Pinpoint the cell where the given text exists, returning its (x, y) midpoint coordinate. 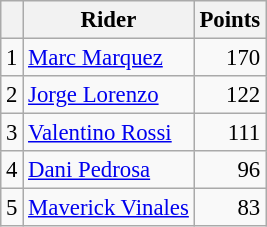
Rider (108, 20)
Dani Pedrosa (108, 170)
1 (12, 58)
5 (12, 208)
83 (230, 208)
96 (230, 170)
111 (230, 133)
3 (12, 133)
170 (230, 58)
Points (230, 20)
122 (230, 95)
Valentino Rossi (108, 133)
Maverick Vinales (108, 208)
Marc Marquez (108, 58)
4 (12, 170)
Jorge Lorenzo (108, 95)
2 (12, 95)
